Locate the cell with the specified text and output its [x, y] center coordinate. 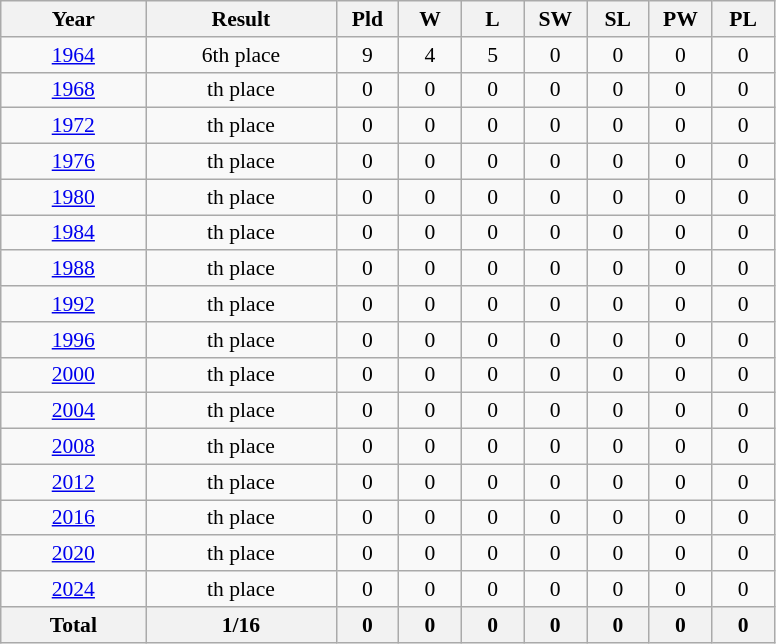
2008 [74, 447]
1996 [74, 340]
Result [241, 19]
Pld [368, 19]
6th place [241, 55]
9 [368, 55]
1980 [74, 197]
PW [680, 19]
2000 [74, 375]
PL [744, 19]
1/16 [241, 625]
5 [492, 55]
4 [430, 55]
2020 [74, 554]
1992 [74, 304]
2012 [74, 482]
1988 [74, 269]
L [492, 19]
Total [74, 625]
SL [618, 19]
1984 [74, 233]
W [430, 19]
1972 [74, 126]
Year [74, 19]
1964 [74, 55]
SW [556, 19]
2004 [74, 411]
1976 [74, 162]
2016 [74, 518]
1968 [74, 90]
2024 [74, 589]
